Extract the (X, Y) coordinate from the center of the cell holding the provided text.  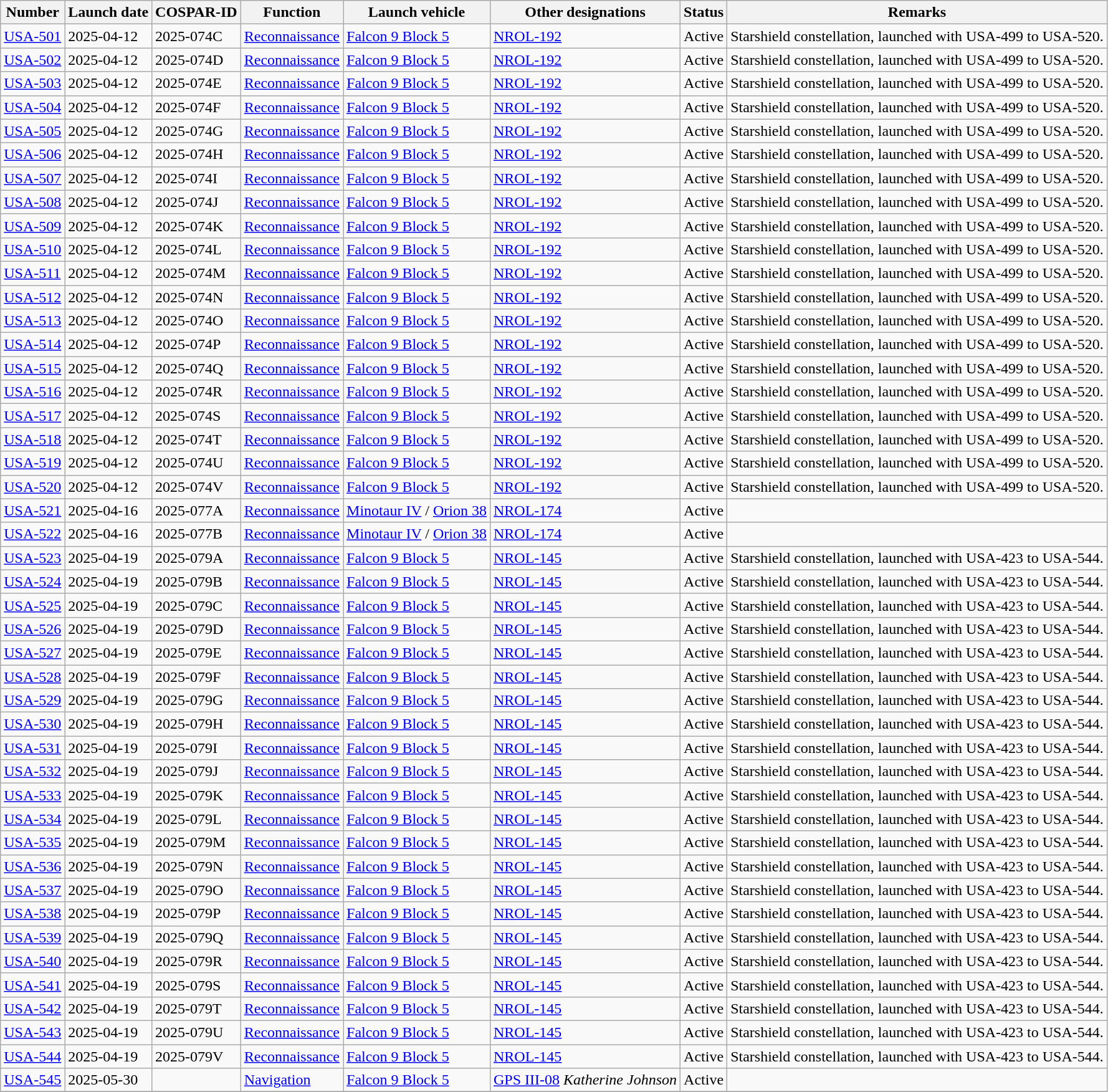
2025-079R (197, 961)
USA-524 (32, 582)
2025-074R (197, 392)
USA-516 (32, 392)
Other designations (585, 12)
USA-537 (32, 890)
2025-074J (197, 202)
2025-074O (197, 321)
2025-079K (197, 795)
2025-074Q (197, 368)
Remarks (917, 12)
2025-079S (197, 985)
USA-535 (32, 843)
2025-079Q (197, 937)
USA-538 (32, 914)
USA-545 (32, 1080)
GPS III-08 Katherine Johnson (585, 1080)
USA-526 (32, 629)
USA-503 (32, 84)
2025-074M (197, 273)
Number (32, 12)
USA-527 (32, 653)
2025-079A (197, 558)
USA-522 (32, 534)
USA-512 (32, 297)
Launch date (108, 12)
2025-074C (197, 36)
2025-079P (197, 914)
USA-505 (32, 131)
2025-079C (197, 605)
2025-074G (197, 131)
2025-074L (197, 249)
2025-079I (197, 748)
Launch vehicle (417, 12)
2025-079G (197, 701)
2025-079U (197, 1032)
Status (704, 12)
COSPAR-ID (197, 12)
USA-525 (32, 605)
2025-074V (197, 487)
2025-074U (197, 463)
2025-074E (197, 84)
USA-506 (32, 155)
2025-074H (197, 155)
2025-077A (197, 510)
USA-514 (32, 345)
USA-501 (32, 36)
USA-528 (32, 676)
USA-517 (32, 416)
USA-536 (32, 866)
2025-079V (197, 1056)
USA-543 (32, 1032)
2025-074D (197, 60)
USA-513 (32, 321)
USA-531 (32, 748)
USA-508 (32, 202)
USA-523 (32, 558)
2025-079L (197, 819)
Navigation (292, 1080)
USA-542 (32, 1008)
USA-544 (32, 1056)
USA-509 (32, 226)
USA-541 (32, 985)
2025-079M (197, 843)
USA-519 (32, 463)
Function (292, 12)
2025-079O (197, 890)
USA-515 (32, 368)
2025-05-30 (108, 1080)
USA-510 (32, 249)
USA-530 (32, 724)
2025-079J (197, 772)
2025-079T (197, 1008)
2025-079D (197, 629)
USA-534 (32, 819)
2025-074P (197, 345)
2025-079F (197, 676)
USA-504 (32, 107)
2025-074N (197, 297)
2025-074F (197, 107)
USA-518 (32, 439)
USA-529 (32, 701)
2025-074T (197, 439)
2025-079N (197, 866)
2025-074S (197, 416)
USA-532 (32, 772)
USA-521 (32, 510)
USA-511 (32, 273)
USA-507 (32, 178)
USA-502 (32, 60)
2025-077B (197, 534)
2025-079E (197, 653)
2025-074K (197, 226)
USA-540 (32, 961)
USA-520 (32, 487)
2025-079B (197, 582)
USA-533 (32, 795)
2025-079H (197, 724)
USA-539 (32, 937)
2025-074I (197, 178)
